Return (X, Y) of the center of cell containing provided text 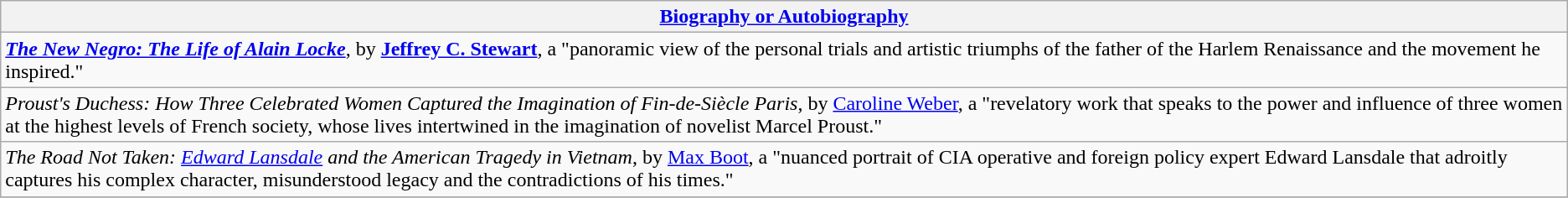
Biography or Autobiography (784, 17)
